Pinpoint the cell where the given text exists, returning its (X, Y) midpoint coordinate. 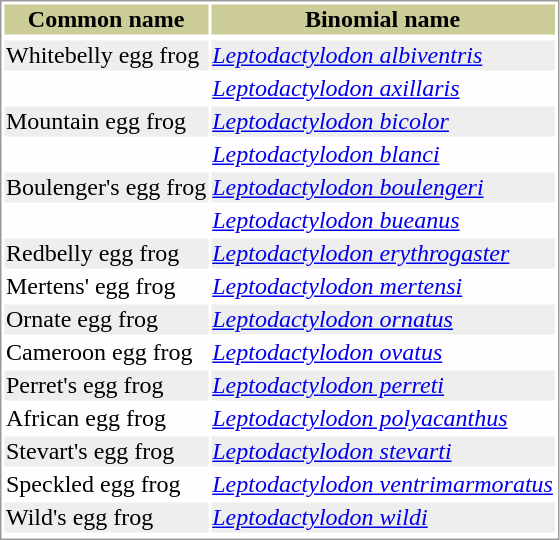
Whitebelly egg frog (106, 55)
Perret's egg frog (106, 385)
Mertens' egg frog (106, 287)
Leptodactylodon erythrogaster (383, 253)
Leptodactylodon bicolor (383, 121)
Stevart's egg frog (106, 451)
Leptodactylodon polyacanthus (383, 419)
Ornate egg frog (106, 319)
Leptodactylodon ornatus (383, 319)
Leptodactylodon mertensi (383, 287)
Leptodactylodon bueanus (383, 221)
Leptodactylodon ovatus (383, 353)
African egg frog (106, 419)
Mountain egg frog (106, 121)
Leptodactylodon axillaris (383, 89)
Leptodactylodon stevarti (383, 451)
Cameroon egg frog (106, 353)
Leptodactylodon wildi (383, 517)
Leptodactylodon albiventris (383, 55)
Speckled egg frog (106, 485)
Wild's egg frog (106, 517)
Boulenger's egg frog (106, 187)
Leptodactylodon boulengeri (383, 187)
Redbelly egg frog (106, 253)
Common name (106, 19)
Leptodactylodon perreti (383, 385)
Binomial name (383, 19)
Leptodactylodon blanci (383, 155)
Leptodactylodon ventrimarmoratus (383, 485)
